From the cell containing the given text, extract its center point as [x, y] coordinate. 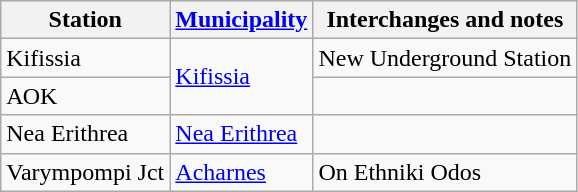
Varympompi Jct [86, 172]
Acharnes [242, 172]
ΑΟΚ [86, 96]
New Underground Station [445, 58]
Interchanges and notes [445, 20]
Station [86, 20]
On Ethniki Odos [445, 172]
Municipality [242, 20]
